Locate the cell with the specified text and output its [X, Y] center coordinate. 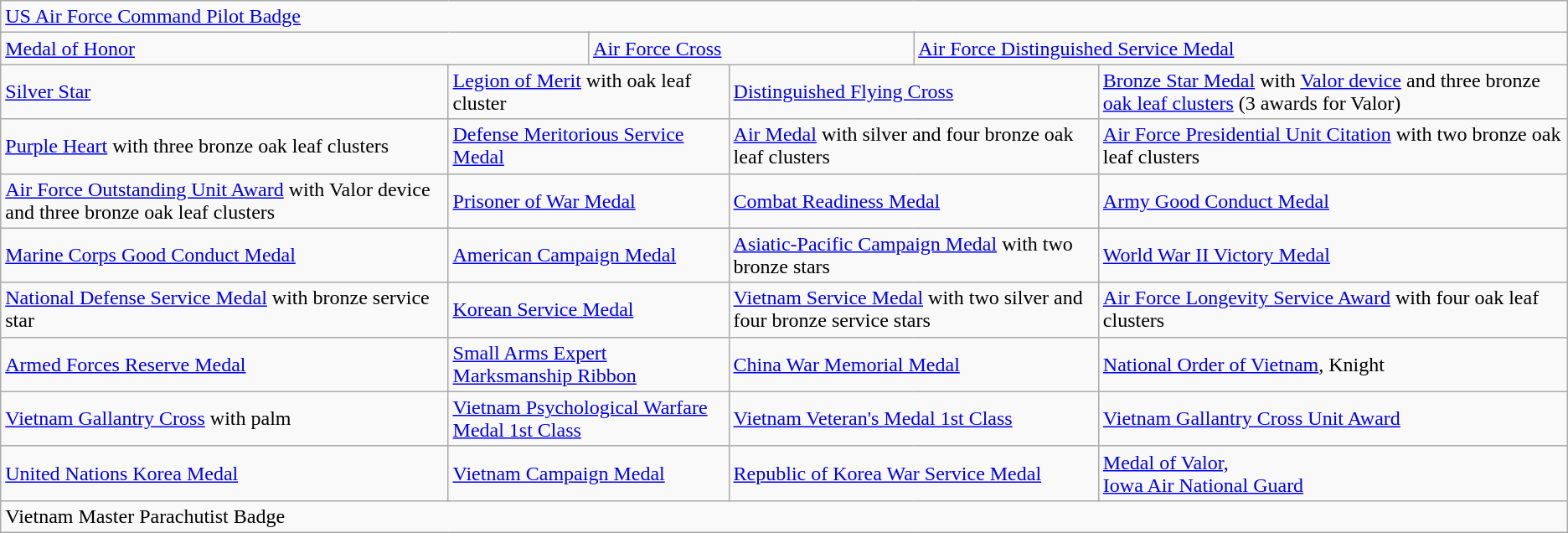
Bronze Star Medal with Valor device and three bronze oak leaf clusters (3 awards for Valor) [1333, 92]
Asiatic-Pacific Campaign Medal with two bronze stars [913, 255]
Air Force Distinguished Service Medal [1241, 49]
Vietnam Veteran's Medal 1st Class [913, 419]
Vietnam Campaign Medal [588, 473]
Silver Star [224, 92]
Vietnam Gallantry Cross with palm [224, 419]
US Air Force Command Pilot Badge [784, 17]
Medal of Honor [295, 49]
China War Memorial Medal [913, 364]
Combat Readiness Medal [913, 201]
Vietnam Psychological Warfare Medal 1st Class [588, 419]
Air Medal with silver and four bronze oak leaf clusters [913, 146]
Republic of Korea War Service Medal [913, 473]
Army Good Conduct Medal [1333, 201]
World War II Victory Medal [1333, 255]
Medal of Valor,Iowa Air National Guard [1333, 473]
Purple Heart with three bronze oak leaf clusters [224, 146]
United Nations Korea Medal [224, 473]
American Campaign Medal [588, 255]
Air Force Outstanding Unit Award with Valor device and three bronze oak leaf clusters [224, 201]
Korean Service Medal [588, 310]
Marine Corps Good Conduct Medal [224, 255]
Air Force Longevity Service Award with four oak leaf clusters [1333, 310]
Air Force Presidential Unit Citation with two bronze oak leaf clusters [1333, 146]
Vietnam Gallantry Cross Unit Award [1333, 419]
Legion of Merit with oak leaf cluster [588, 92]
National Order of Vietnam, Knight [1333, 364]
Defense Meritorious Service Medal [588, 146]
Vietnam Service Medal with two silver and four bronze service stars [913, 310]
Air Force Cross [751, 49]
Prisoner of War Medal [588, 201]
Distinguished Flying Cross [913, 92]
Vietnam Master Parachutist Badge [784, 516]
Armed Forces Reserve Medal [224, 364]
National Defense Service Medal with bronze service star [224, 310]
Small Arms Expert Marksmanship Ribbon [588, 364]
